Return the [x, y] coordinate for the center point of the cell that contains the specified text.  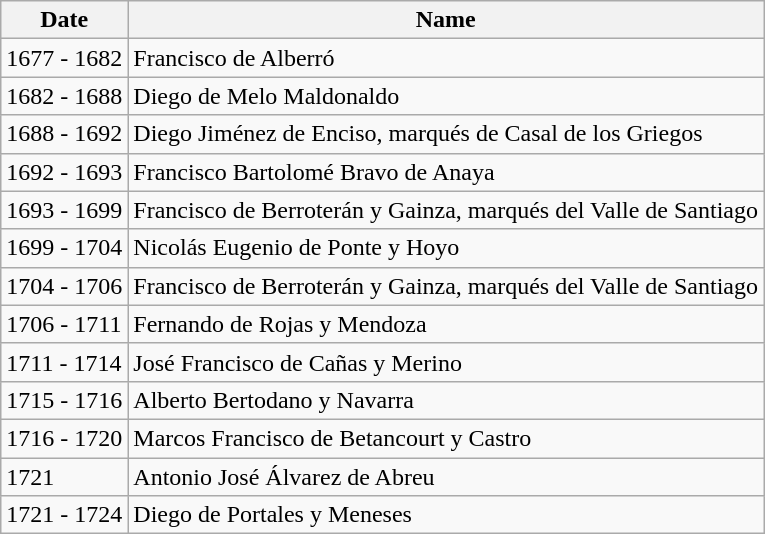
1706 - 1711 [64, 324]
Fernando de Rojas y Mendoza [446, 324]
1692 - 1693 [64, 172]
Nicolás Eugenio de Ponte y Hoyo [446, 248]
José Francisco de Cañas y Merino [446, 362]
1699 - 1704 [64, 248]
1704 - 1706 [64, 286]
Francisco Bartolomé Bravo de Anaya [446, 172]
Alberto Bertodano y Navarra [446, 400]
Francisco de Alberró [446, 58]
Diego Jiménez de Enciso, marqués de Casal de los Griegos [446, 134]
1711 - 1714 [64, 362]
Marcos Francisco de Betancourt y Castro [446, 438]
1693 - 1699 [64, 210]
Name [446, 20]
1682 - 1688 [64, 96]
1716 - 1720 [64, 438]
Date [64, 20]
Diego de Portales y Meneses [446, 515]
1721 - 1724 [64, 515]
Diego de Melo Maldonaldo [446, 96]
1688 - 1692 [64, 134]
Antonio José Álvarez de Abreu [446, 477]
1721 [64, 477]
1715 - 1716 [64, 400]
1677 - 1682 [64, 58]
